Scan for the cell matching the given text and deliver its [x, y] coordinate at center. 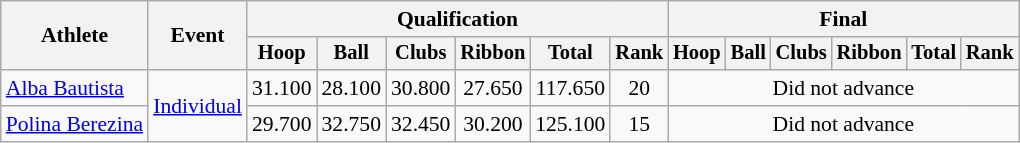
Alba Bautista [74, 88]
125.100 [570, 124]
28.100 [350, 88]
Athlete [74, 36]
Final [843, 19]
Event [198, 36]
117.650 [570, 88]
30.200 [492, 124]
Qualification [458, 19]
32.450 [420, 124]
20 [639, 88]
27.650 [492, 88]
29.700 [282, 124]
32.750 [350, 124]
31.100 [282, 88]
15 [639, 124]
Polina Berezina [74, 124]
30.800 [420, 88]
Individual [198, 106]
